From the cell containing the given text, extract its center point as (X, Y) coordinate. 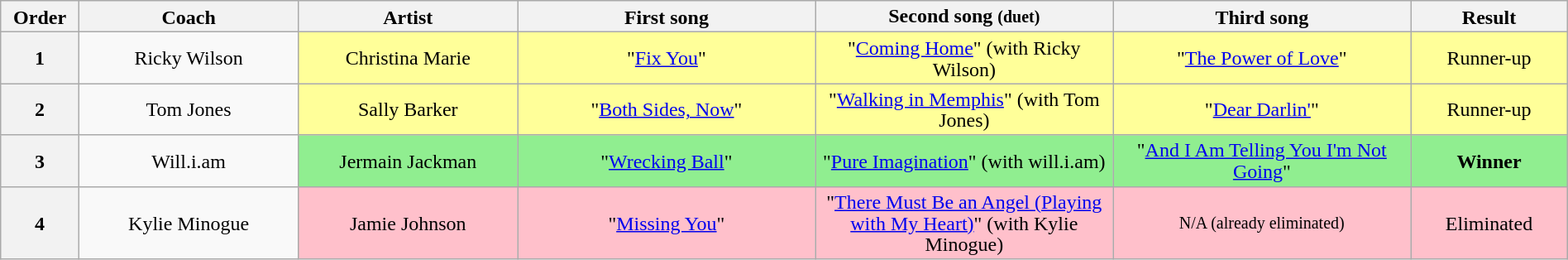
Second song (duet) (964, 17)
First song (667, 17)
"The Power of Love" (1262, 58)
Christina Marie (409, 58)
2 (40, 109)
Coach (189, 17)
"And I Am Telling You I'm Not Going" (1262, 161)
Artist (409, 17)
Will.i.am (189, 161)
4 (40, 223)
"Pure Imagination" (with will.i.am) (964, 161)
Tom Jones (189, 109)
"Both Sides, Now" (667, 109)
Jermain Jackman (409, 161)
"There Must Be an Angel (Playing with My Heart)" (with Kylie Minogue) (964, 223)
Ricky Wilson (189, 58)
Sally Barker (409, 109)
Kylie Minogue (189, 223)
N/A (already eliminated) (1262, 223)
Result (1489, 17)
Jamie Johnson (409, 223)
"Wrecking Ball" (667, 161)
1 (40, 58)
"Fix You" (667, 58)
Eliminated (1489, 223)
"Dear Darlin'" (1262, 109)
"Walking in Memphis" (with Tom Jones) (964, 109)
Third song (1262, 17)
Order (40, 17)
Winner (1489, 161)
"Coming Home" (with Ricky Wilson) (964, 58)
"Missing You" (667, 223)
3 (40, 161)
